For the text-containing cell, return its midpoint in (X, Y) coordinate format. 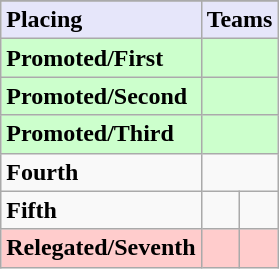
Fifth (101, 210)
Promoted/Second (101, 96)
Promoted/Third (101, 134)
Placing (101, 20)
Promoted/First (101, 58)
Relegated/Seventh (101, 248)
Fourth (101, 172)
Teams (240, 20)
